Return (X, Y) of the center of cell containing provided text 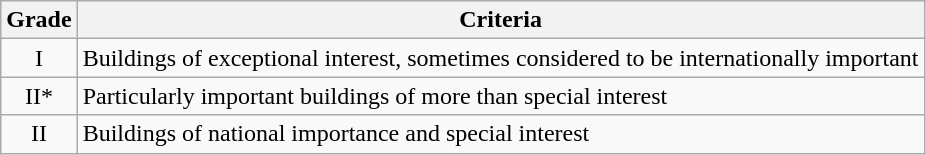
Criteria (500, 20)
Buildings of national importance and special interest (500, 134)
II* (39, 96)
II (39, 134)
Particularly important buildings of more than special interest (500, 96)
Buildings of exceptional interest, sometimes considered to be internationally important (500, 58)
I (39, 58)
Grade (39, 20)
